Output the (X, Y) coordinate of the center of the cell containing the given text.  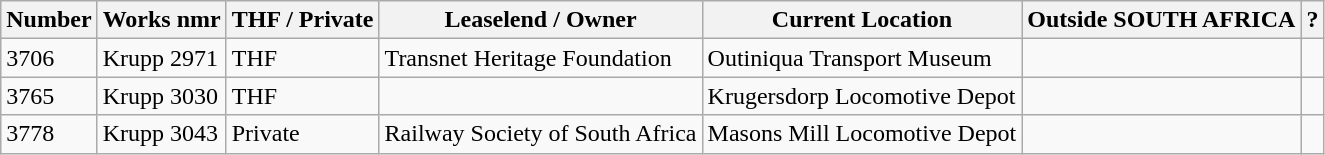
Krupp 3043 (162, 134)
Private (302, 134)
THF / Private (302, 20)
Outiniqua Transport Museum (862, 58)
Outside SOUTH AFRICA (1162, 20)
? (1312, 20)
Current Location (862, 20)
Transnet Heritage Foundation (540, 58)
Krupp 2971 (162, 58)
Masons Mill Locomotive Depot (862, 134)
3706 (49, 58)
Leaselend / Owner (540, 20)
3778 (49, 134)
3765 (49, 96)
Railway Society of South Africa (540, 134)
Krugersdorp Locomotive Depot (862, 96)
Number (49, 20)
Krupp 3030 (162, 96)
Works nmr (162, 20)
